Find where the given text appears and provide that cell's center as (X, Y) coordinate. 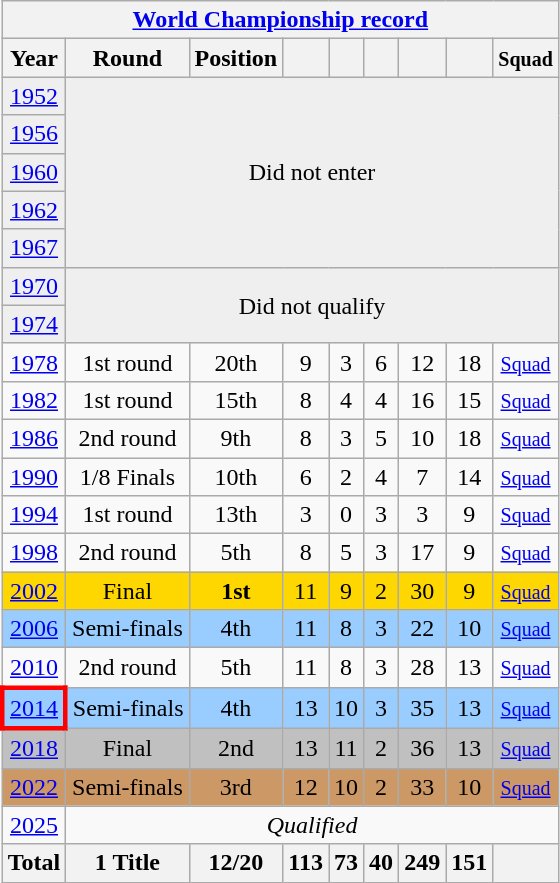
Position (236, 58)
Round (128, 58)
13th (236, 515)
2002 (34, 591)
14 (470, 477)
1952 (34, 96)
1st (236, 591)
1978 (34, 362)
1986 (34, 438)
Year (34, 58)
2014 (34, 708)
22 (422, 629)
Did not qualify (312, 305)
1990 (34, 477)
7 (422, 477)
16 (422, 400)
1970 (34, 286)
30 (422, 591)
2022 (34, 787)
15 (470, 400)
1998 (34, 553)
1967 (34, 248)
1994 (34, 515)
1 Title (128, 863)
1960 (34, 172)
2010 (34, 668)
1956 (34, 134)
35 (422, 708)
1962 (34, 210)
1974 (34, 324)
0 (346, 515)
2nd (236, 748)
36 (422, 748)
20th (236, 362)
10th (236, 477)
249 (422, 863)
World Championship record (280, 20)
Total (34, 863)
28 (422, 668)
2025 (34, 825)
3rd (236, 787)
33 (422, 787)
113 (306, 863)
2006 (34, 629)
17 (422, 553)
2018 (34, 748)
1982 (34, 400)
Did not enter (312, 172)
15th (236, 400)
40 (382, 863)
12/20 (236, 863)
151 (470, 863)
Qualified (312, 825)
1/8 Finals (128, 477)
73 (346, 863)
9th (236, 438)
